Scan for the cell matching the given text and deliver its [x, y] coordinate at center. 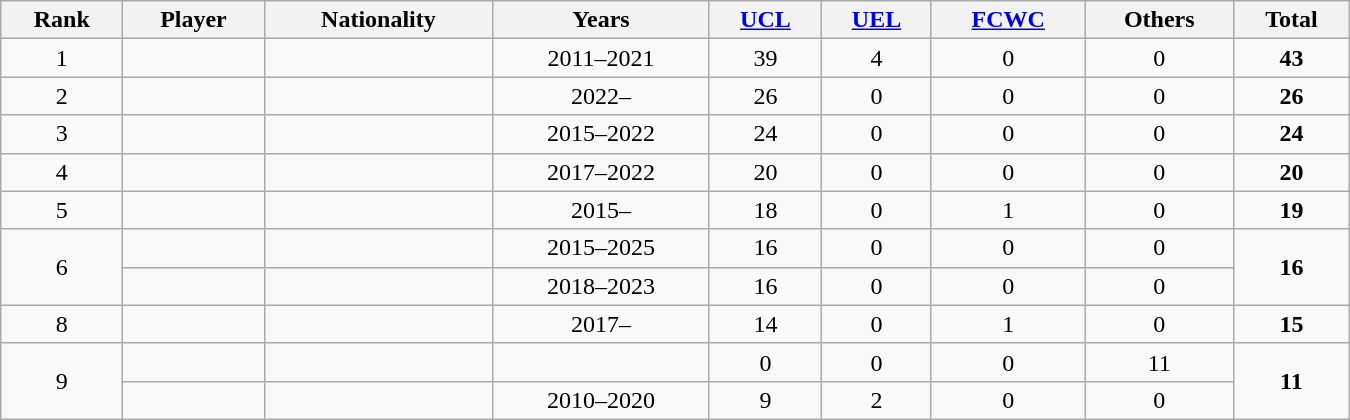
14 [765, 324]
3 [62, 134]
FCWC [1008, 20]
5 [62, 210]
Others [1160, 20]
2017– [602, 324]
Nationality [378, 20]
2010–2020 [602, 400]
2022– [602, 96]
2015–2022 [602, 134]
2018–2023 [602, 286]
18 [765, 210]
Total [1292, 20]
2017–2022 [602, 172]
43 [1292, 58]
15 [1292, 324]
UEL [877, 20]
2011–2021 [602, 58]
UCL [765, 20]
2015–2025 [602, 248]
8 [62, 324]
39 [765, 58]
Player [194, 20]
6 [62, 267]
2015– [602, 210]
19 [1292, 210]
Rank [62, 20]
Years [602, 20]
